Extract the [x, y] coordinate from the center of the cell holding the provided text.  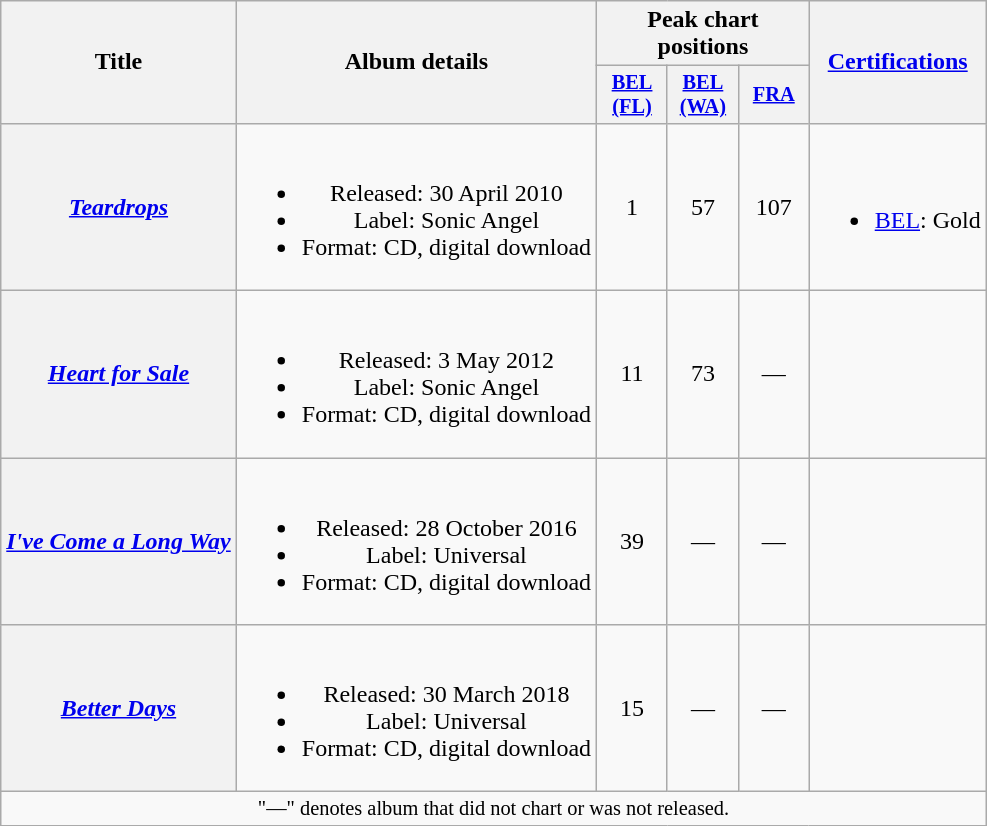
Title [119, 62]
Certifications [898, 62]
BEL: Gold [898, 206]
73 [702, 374]
57 [702, 206]
1 [632, 206]
Released: 3 May 2012Label: Sonic AngelFormat: CD, digital download [416, 374]
Heart for Sale [119, 374]
Released: 30 April 2010Label: Sonic AngelFormat: CD, digital download [416, 206]
Released: 30 March 2018Label: UniversalFormat: CD, digital download [416, 708]
Better Days [119, 708]
Peak chart positions [704, 34]
"—" denotes album that did not chart or was not released. [494, 809]
11 [632, 374]
39 [632, 542]
I've Come a Long Way [119, 542]
107 [774, 206]
Album details [416, 62]
15 [632, 708]
Teardrops [119, 206]
BEL(FL) [632, 95]
BEL(WA) [702, 95]
Released: 28 October 2016Label: UniversalFormat: CD, digital download [416, 542]
FRA [774, 95]
